Scan for the cell matching the given text and deliver its (x, y) coordinate at center. 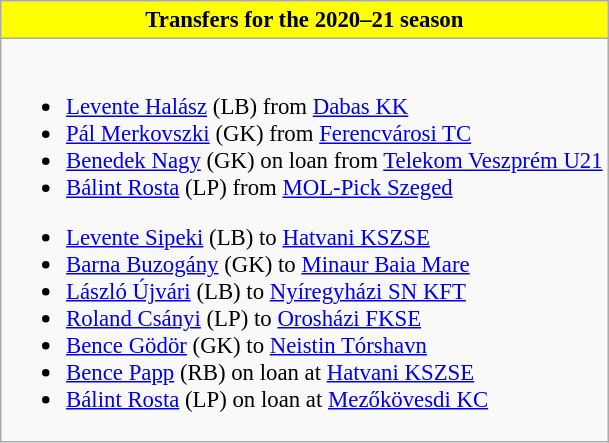
Transfers for the 2020–21 season (304, 20)
